Provide the [X, Y] coordinate of the cell's center where the given text is located.  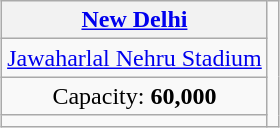
New Delhi [135, 20]
Jawaharlal Nehru Stadium [135, 58]
Capacity: 60,000 [135, 96]
